Scan for the cell matching the given text and deliver its (X, Y) coordinate at center. 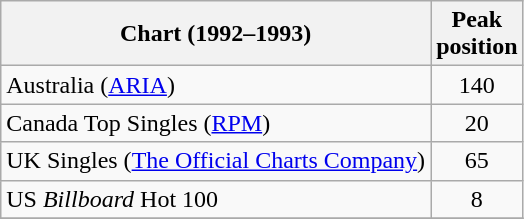
65 (477, 161)
US Billboard Hot 100 (216, 199)
140 (477, 85)
Peakposition (477, 34)
Chart (1992–1993) (216, 34)
Australia (ARIA) (216, 85)
8 (477, 199)
Canada Top Singles (RPM) (216, 123)
UK Singles (The Official Charts Company) (216, 161)
20 (477, 123)
